Determine the (X, Y) coordinate at the center of the cell enclosing the given text.  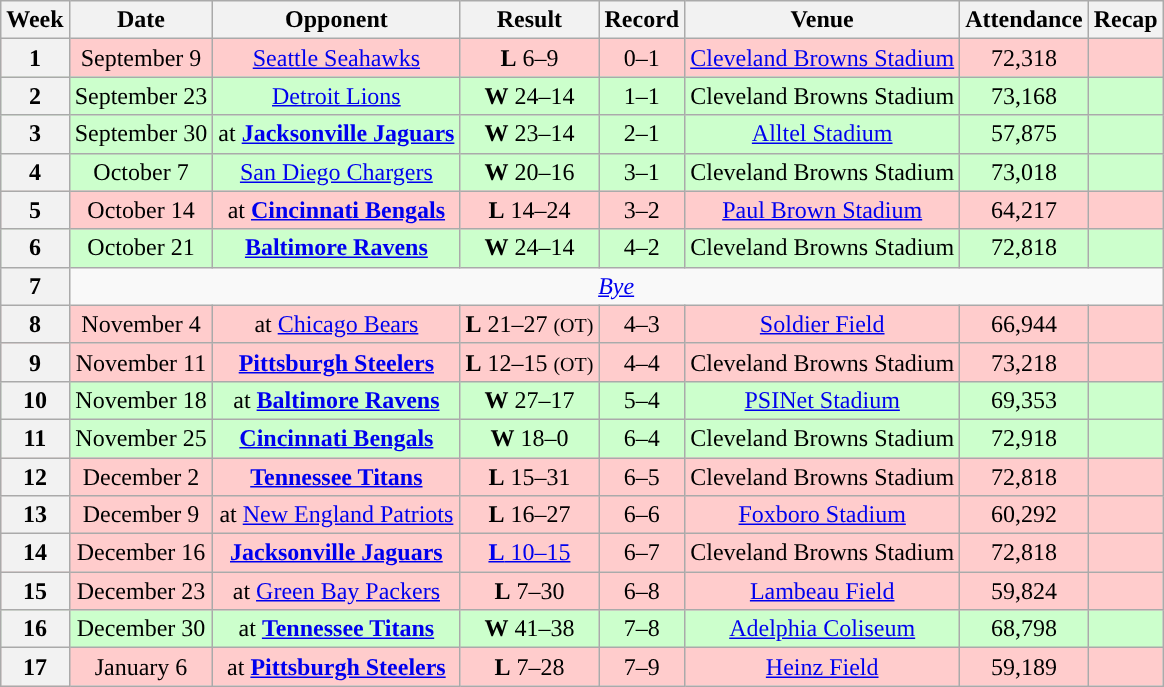
Heinz Field (822, 667)
59,189 (1024, 667)
L 7–30 (530, 591)
1–1 (642, 96)
8 (35, 324)
5–4 (642, 400)
6–7 (642, 553)
10 (35, 400)
Lambeau Field (822, 591)
Adelphia Coliseum (822, 629)
Foxboro Stadium (822, 515)
11 (35, 438)
7–9 (642, 667)
W 20–16 (530, 172)
72,918 (1024, 438)
December 16 (141, 553)
60,292 (1024, 515)
Alltel Stadium (822, 134)
4–2 (642, 248)
at Chicago Bears (336, 324)
Date (141, 20)
November 4 (141, 324)
November 25 (141, 438)
3–1 (642, 172)
15 (35, 591)
L 15–31 (530, 477)
San Diego Chargers (336, 172)
Cincinnati Bengals (336, 438)
W 18–0 (530, 438)
73,168 (1024, 96)
Attendance (1024, 20)
3–2 (642, 210)
December 30 (141, 629)
6–6 (642, 515)
L 6–9 (530, 58)
0–1 (642, 58)
57,875 (1024, 134)
L 12–15 (OT) (530, 362)
L 21–27 (OT) (530, 324)
6–4 (642, 438)
6–5 (642, 477)
Jacksonville Jaguars (336, 553)
4–3 (642, 324)
September 30 (141, 134)
Bye (616, 286)
at Green Bay Packers (336, 591)
66,944 (1024, 324)
64,217 (1024, 210)
PSINet Stadium (822, 400)
73,218 (1024, 362)
November 18 (141, 400)
W 23–14 (530, 134)
Baltimore Ravens (336, 248)
Tennessee Titans (336, 477)
12 (35, 477)
59,824 (1024, 591)
69,353 (1024, 400)
at New England Patriots (336, 515)
January 6 (141, 667)
at Pittsburgh Steelers (336, 667)
W 41–38 (530, 629)
68,798 (1024, 629)
September 9 (141, 58)
L 14–24 (530, 210)
5 (35, 210)
72,318 (1024, 58)
Soldier Field (822, 324)
Record (642, 20)
L 16–27 (530, 515)
at Cincinnati Bengals (336, 210)
at Tennessee Titans (336, 629)
Result (530, 20)
2–1 (642, 134)
16 (35, 629)
L 7–28 (530, 667)
at Jacksonville Jaguars (336, 134)
9 (35, 362)
2 (35, 96)
Recap (1126, 20)
W 27–17 (530, 400)
November 11 (141, 362)
1 (35, 58)
Pittsburgh Steelers (336, 362)
Opponent (336, 20)
December 2 (141, 477)
6–8 (642, 591)
13 (35, 515)
October 14 (141, 210)
September 23 (141, 96)
6 (35, 248)
at Baltimore Ravens (336, 400)
14 (35, 553)
7–8 (642, 629)
Seattle Seahawks (336, 58)
4 (35, 172)
October 21 (141, 248)
3 (35, 134)
73,018 (1024, 172)
4–4 (642, 362)
Week (35, 20)
Detroit Lions (336, 96)
Paul Brown Stadium (822, 210)
Venue (822, 20)
October 7 (141, 172)
7 (35, 286)
17 (35, 667)
December 23 (141, 591)
L 10–15 (530, 553)
December 9 (141, 515)
